Output the (x, y) coordinate of the center of the cell containing the given text.  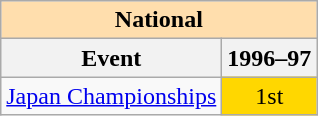
National (159, 20)
Japan Championships (112, 96)
Event (112, 58)
1st (270, 96)
1996–97 (270, 58)
